Find where the given text appears and provide that cell's center as [X, Y] coordinate. 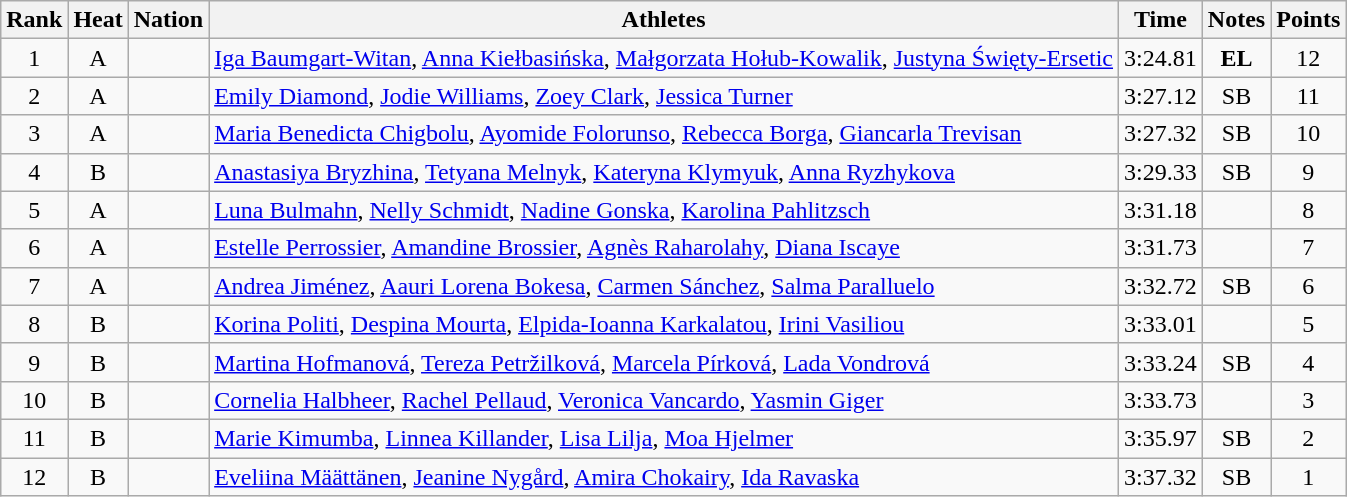
3:35.97 [1161, 438]
3:33.24 [1161, 362]
Estelle Perrossier, Amandine Brossier, Agnès Raharolahy, Diana Iscaye [664, 248]
Emily Diamond, Jodie Williams, Zoey Clark, Jessica Turner [664, 96]
Maria Benedicta Chigbolu, Ayomide Folorunso, Rebecca Borga, Giancarla Trevisan [664, 134]
Nation [168, 20]
Iga Baumgart-Witan, Anna Kiełbasińska, Małgorzata Hołub-Kowalik, Justyna Święty-Ersetic [664, 58]
Eveliina Määttänen, Jeanine Nygård, Amira Chokairy, Ida Ravaska [664, 477]
3:33.73 [1161, 400]
Martina Hofmanová, Tereza Petržilková, Marcela Pírková, Lada Vondrová [664, 362]
3:31.18 [1161, 210]
3:33.01 [1161, 324]
3:37.32 [1161, 477]
Marie Kimumba, Linnea Killander, Lisa Lilja, Moa Hjelmer [664, 438]
3:27.12 [1161, 96]
Athletes [664, 20]
Korina Politi, Despina Mourta, Elpida-Ioanna Karkalatou, Irini Vasiliou [664, 324]
Time [1161, 20]
3:31.73 [1161, 248]
Heat [98, 20]
Rank [34, 20]
3:29.33 [1161, 172]
Notes [1236, 20]
Cornelia Halbheer, Rachel Pellaud, Veronica Vancardo, Yasmin Giger [664, 400]
EL [1236, 58]
3:24.81 [1161, 58]
Points [1308, 20]
Luna Bulmahn, Nelly Schmidt, Nadine Gonska, Karolina Pahlitzsch [664, 210]
3:32.72 [1161, 286]
Andrea Jiménez, Aauri Lorena Bokesa, Carmen Sánchez, Salma Paralluelo [664, 286]
3:27.32 [1161, 134]
Anastasiya Bryzhina, Tetyana Melnyk, Kateryna Klymyuk, Anna Ryzhykova [664, 172]
